Scan for the cell matching the given text and deliver its [x, y] coordinate at center. 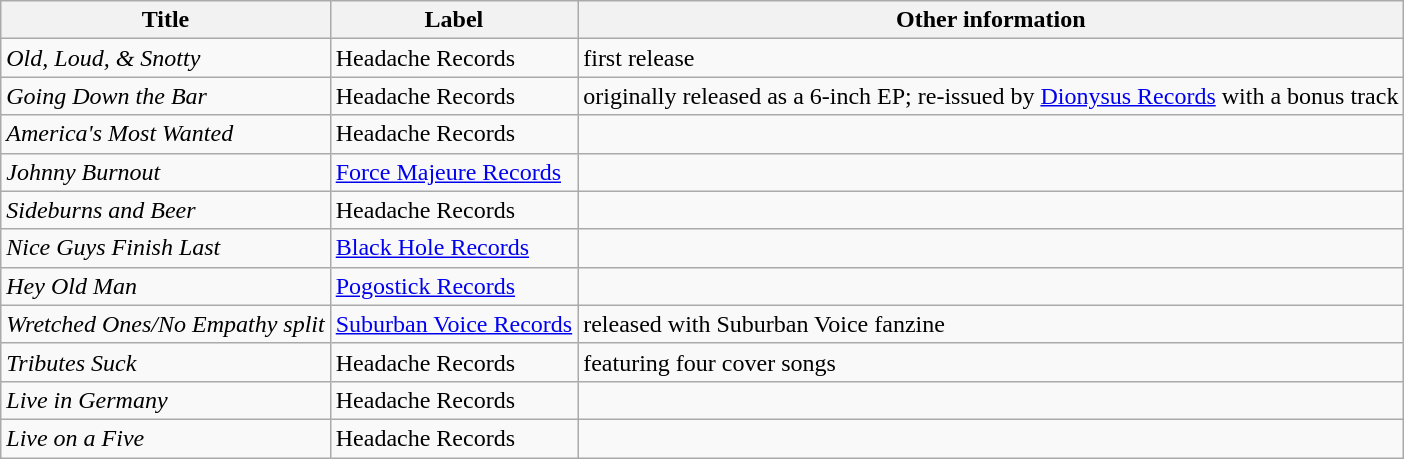
first release [991, 58]
Hey Old Man [166, 286]
Old, Loud, & Snotty [166, 58]
Live on a Five [166, 438]
America's Most Wanted [166, 134]
Black Hole Records [454, 248]
Live in Germany [166, 400]
featuring four cover songs [991, 362]
Label [454, 20]
Force Majeure Records [454, 172]
originally released as a 6-inch EP; re-issued by Dionysus Records with a bonus track [991, 96]
Suburban Voice Records [454, 324]
Pogostick Records [454, 286]
Going Down the Bar [166, 96]
Other information [991, 20]
released with Suburban Voice fanzine [991, 324]
Title [166, 20]
Nice Guys Finish Last [166, 248]
Wretched Ones/No Empathy split [166, 324]
Johnny Burnout [166, 172]
Sideburns and Beer [166, 210]
Tributes Suck [166, 362]
